Capture the cell that displays the provided text and extract its [X, Y] central coordinate. 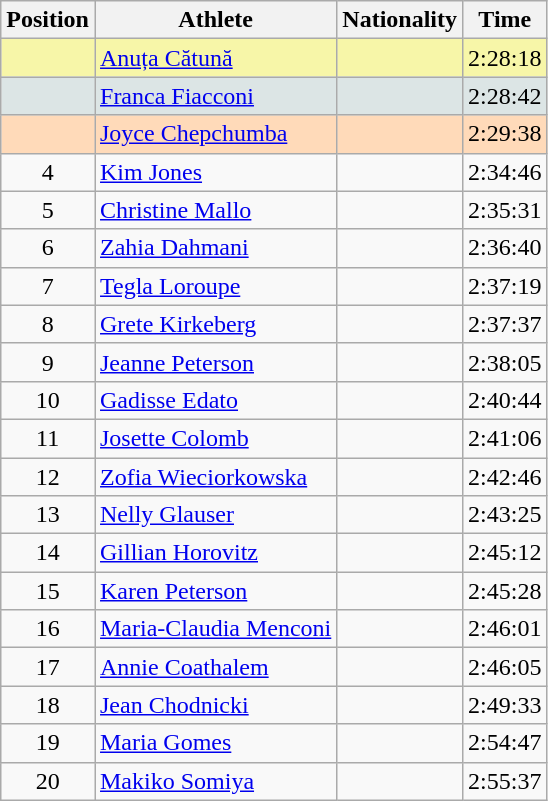
2:45:12 [505, 553]
Joyce Chepchumba [215, 134]
2:28:18 [505, 58]
Kim Jones [215, 172]
Franca Fiacconi [215, 96]
2:54:47 [505, 743]
Zofia Wieciorkowska [215, 477]
18 [48, 705]
Nelly Glauser [215, 515]
Josette Colomb [215, 438]
2:40:44 [505, 400]
2:28:42 [505, 96]
Time [505, 20]
Annie Coathalem [215, 667]
2:49:33 [505, 705]
Jean Chodnicki [215, 705]
Anuța Cătună [215, 58]
2:37:19 [505, 286]
15 [48, 591]
2:38:05 [505, 362]
2:46:01 [505, 629]
5 [48, 210]
Jeanne Peterson [215, 362]
17 [48, 667]
Zahia Dahmani [215, 248]
6 [48, 248]
16 [48, 629]
Gadisse Edato [215, 400]
Nationality [400, 20]
2:46:05 [505, 667]
8 [48, 324]
7 [48, 286]
Tegla Loroupe [215, 286]
2:36:40 [505, 248]
2:41:06 [505, 438]
2:43:25 [505, 515]
2:29:38 [505, 134]
20 [48, 781]
Position [48, 20]
2:37:37 [505, 324]
Athlete [215, 20]
11 [48, 438]
2:35:31 [505, 210]
19 [48, 743]
2:45:28 [505, 591]
Maria-Claudia Menconi [215, 629]
Christine Mallo [215, 210]
Maria Gomes [215, 743]
2:55:37 [505, 781]
14 [48, 553]
Grete Kirkeberg [215, 324]
9 [48, 362]
2:42:46 [505, 477]
Makiko Somiya [215, 781]
10 [48, 400]
Karen Peterson [215, 591]
Gillian Horovitz [215, 553]
13 [48, 515]
4 [48, 172]
2:34:46 [505, 172]
12 [48, 477]
